Identify which cell holds the provided text, then report its (x, y) central coordinate. 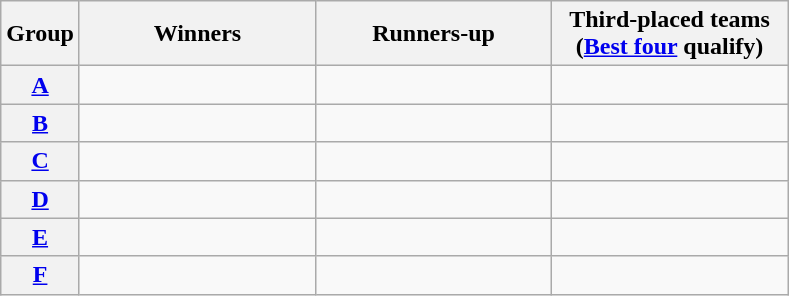
E (40, 237)
Group (40, 34)
Runners-up (433, 34)
C (40, 161)
D (40, 199)
Third-placed teams(Best four qualify) (670, 34)
Winners (197, 34)
A (40, 85)
F (40, 275)
B (40, 123)
